Provide the (X, Y) coordinate of the cell's center where the given text is located.  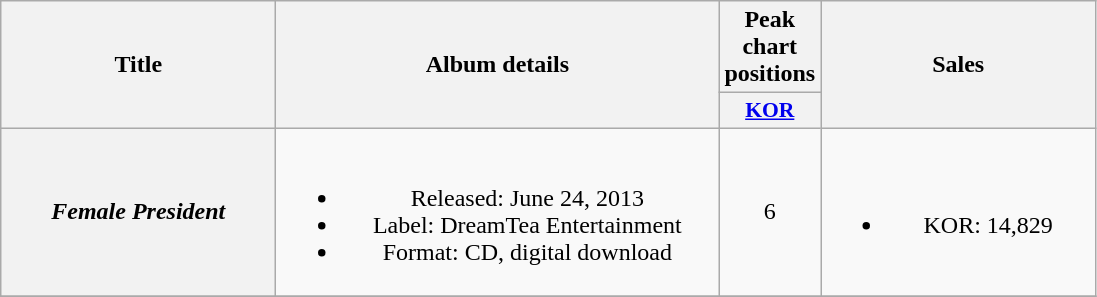
KOR (770, 111)
Sales (958, 65)
Album details (498, 65)
KOR: 14,829 (958, 212)
Title (138, 65)
Released: June 24, 2013Label: DreamTea EntertainmentFormat: CD, digital download (498, 212)
Female President (138, 212)
6 (770, 212)
Peak chart positions (770, 47)
